Identify which cell holds the provided text, then report its [x, y] central coordinate. 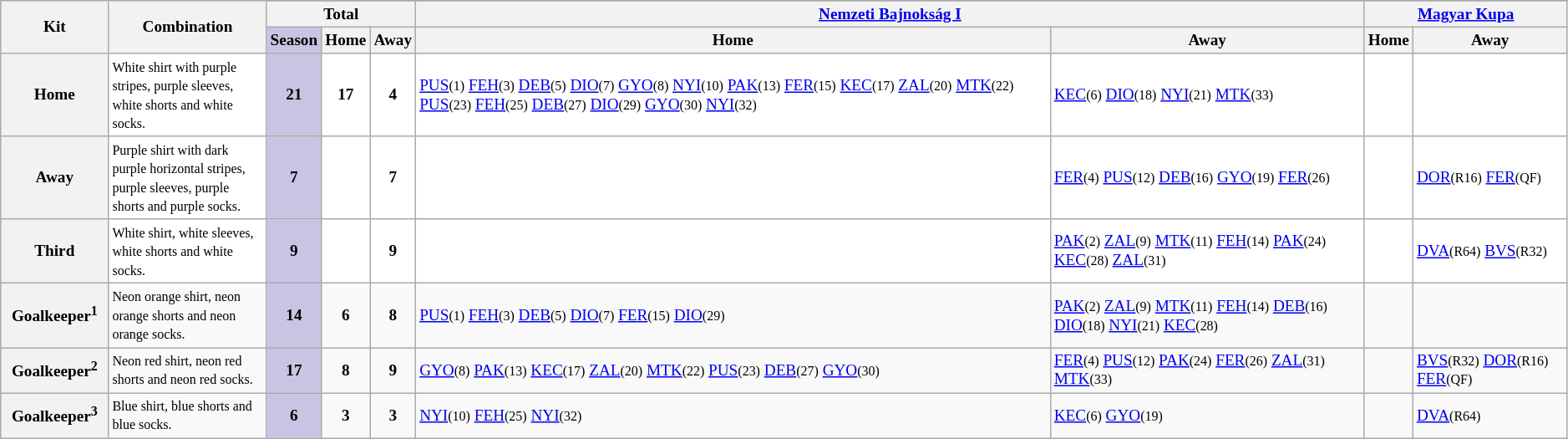
Nemzeti Bajnokság I [891, 14]
GYO(8) PAK(13) KEC(17) ZAL(20) MTK(22) PUS(23) DEB(27) GYO(30) [733, 370]
BVS(R32) DOR(R16) FER(QF) [1490, 370]
PUS(1) FEH(3) DEB(5) DIO(7) FER(15) DIO(29) [733, 316]
Goalkeeper2 [55, 370]
Magyar Kupa [1465, 14]
Season [294, 40]
14 [294, 316]
Goalkeeper1 [55, 316]
DVA(R64) [1490, 416]
Blue shirt, blue shorts and blue socks. [187, 416]
21 [294, 95]
FER(4) PUS(12) DEB(16) GYO(19) FER(26) [1207, 177]
PAK(2) ZAL(9) MTK(11) FEH(14) DEB(16) DIO(18) NYI(21) KEC(28) [1207, 316]
PAK(2) ZAL(9) MTK(11) FEH(14) PAK(24) KEC(28) ZAL(31) [1207, 251]
Goalkeeper3 [55, 416]
White shirt, white sleeves, white shorts and white socks. [187, 251]
Kit [55, 27]
Total [341, 14]
FER(4) PUS(12) PAK(24) FER(26) ZAL(31) MTK(33) [1207, 370]
4 [393, 95]
KEC(6) GYO(19) [1207, 416]
PUS(1) FEH(3) DEB(5) DIO(7) GYO(8) NYI(10) PAK(13) FER(15) KEC(17) ZAL(20) MTK(22) PUS(23) FEH(25) DEB(27) DIO(29) GYO(30) NYI(32) [733, 95]
Purple shirt with dark purple horizontal stripes, purple sleeves, purple shorts and purple socks. [187, 177]
Neon orange shirt, neon orange shorts and neon orange socks. [187, 316]
NYI(10) FEH(25) NYI(32) [733, 416]
KEC(6) DIO(18) NYI(21) MTK(33) [1207, 95]
Third [55, 251]
Neon red shirt, neon red shorts and neon red socks. [187, 370]
Combination [187, 27]
DOR(R16) FER(QF) [1490, 177]
White shirt with purple stripes, purple sleeves, white shorts and white socks. [187, 95]
DVA(R64) BVS(R32) [1490, 251]
